For the text-containing cell, return its midpoint in [x, y] coordinate format. 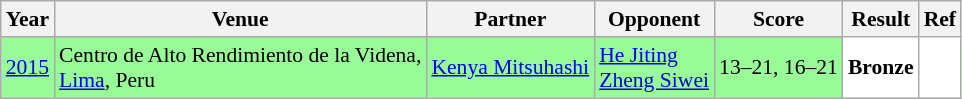
Venue [240, 19]
He Jiting Zheng Siwei [654, 68]
2015 [28, 68]
Kenya Mitsuhashi [510, 68]
Centro de Alto Rendimiento de la Videna,Lima, Peru [240, 68]
Year [28, 19]
Partner [510, 19]
Ref [940, 19]
Opponent [654, 19]
13–21, 16–21 [778, 68]
Score [778, 19]
Bronze [881, 68]
Result [881, 19]
